Detect which cell encompasses the target text, then output its [X, Y] center coordinate. 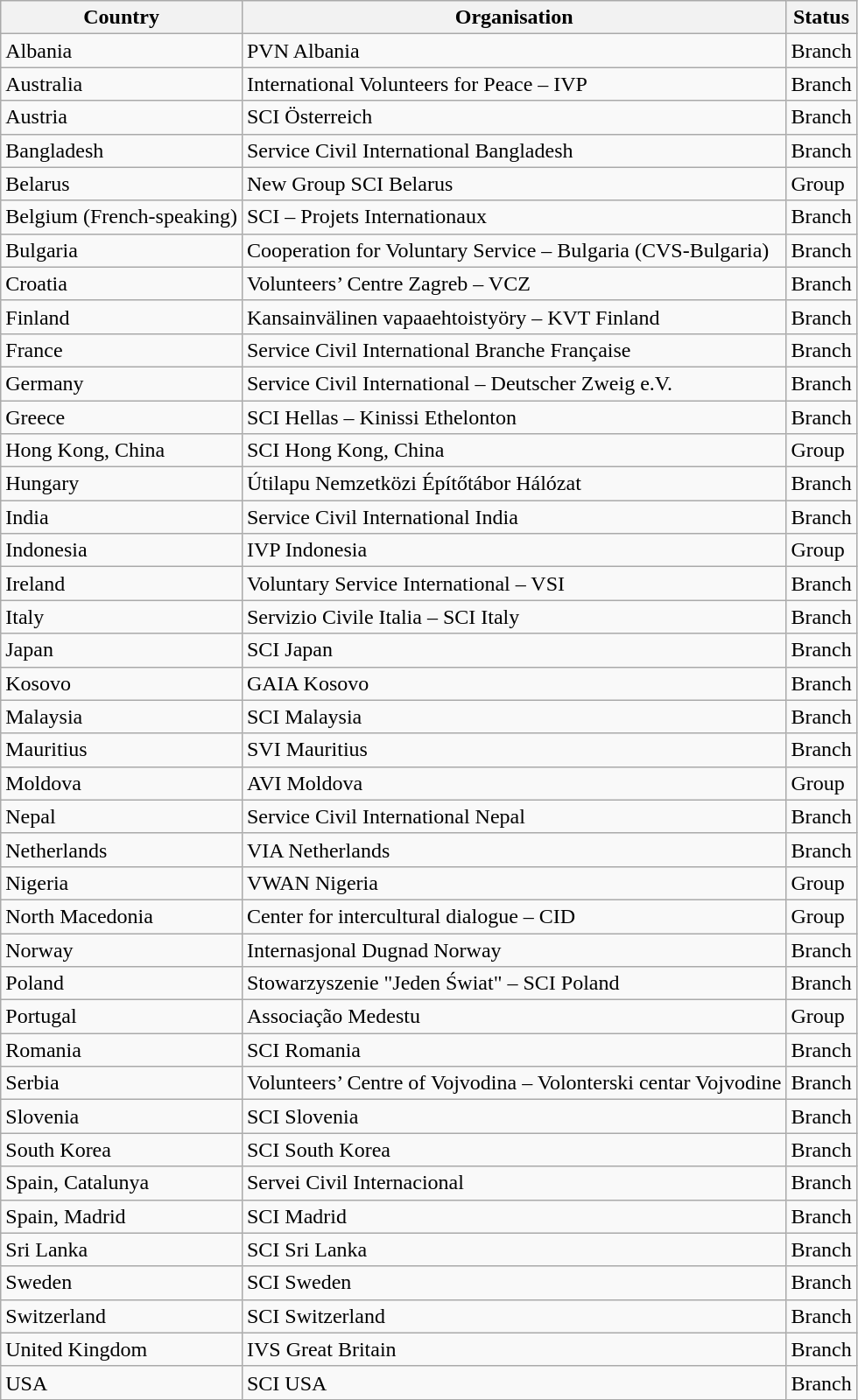
Belgium (French-speaking) [122, 217]
SCI Hong Kong, China [513, 451]
France [122, 350]
Volunteers’ Centre of Vojvodina – Volonterski centar Vojvodine [513, 1083]
Volunteers’ Centre Zagreb – VCZ [513, 283]
SCI Sweden [513, 1283]
SCI Österreich [513, 117]
GAIA Kosovo [513, 683]
Associação Medestu [513, 1017]
South Korea [122, 1150]
SVI Mauritius [513, 750]
Austria [122, 117]
Mauritius [122, 750]
North Macedonia [122, 916]
Country [122, 17]
Spain, Catalunya [122, 1183]
United Kingdom [122, 1349]
Bulgaria [122, 250]
Nigeria [122, 883]
SCI Slovenia [513, 1116]
Belarus [122, 184]
USA [122, 1382]
Service Civil International Nepal [513, 816]
Portugal [122, 1017]
IVP Indonesia [513, 550]
SCI Malaysia [513, 717]
Finland [122, 317]
IVS Great Britain [513, 1349]
Indonesia [122, 550]
Bangladesh [122, 150]
Sri Lanka [122, 1249]
Australia [122, 84]
Status [821, 17]
SCI Switzerland [513, 1316]
New Group SCI Belarus [513, 184]
Internasjonal Dugnad Norway [513, 949]
Útilapu Nemzetközi Építőtábor Hálózat [513, 484]
SCI USA [513, 1382]
Moldova [122, 783]
Albania [122, 51]
International Volunteers for Peace – IVP [513, 84]
Norway [122, 949]
Sweden [122, 1283]
Service Civil International Branche Française [513, 350]
Japan [122, 650]
SCI Sri Lanka [513, 1249]
Slovenia [122, 1116]
Switzerland [122, 1316]
Cooperation for Voluntary Service – Bulgaria (CVS-Bulgaria) [513, 250]
Romania [122, 1050]
Servizio Civile Italia – SCI Italy [513, 617]
Germany [122, 383]
Kosovo [122, 683]
Malaysia [122, 717]
Italy [122, 617]
SCI Romania [513, 1050]
Ireland [122, 584]
Hong Kong, China [122, 451]
Serbia [122, 1083]
Netherlands [122, 850]
Greece [122, 417]
Organisation [513, 17]
Service Civil International India [513, 517]
Kansainvälinen vapaaehtoistyöry – KVT Finland [513, 317]
SCI – Projets Internationaux [513, 217]
Hungary [122, 484]
SCI Hellas – Kinissi Ethelonton [513, 417]
SCI Madrid [513, 1216]
Servei Civil Internacional [513, 1183]
Service Civil International – Deutscher Zweig e.V. [513, 383]
Nepal [122, 816]
Voluntary Service International – VSI [513, 584]
SCI Japan [513, 650]
AVI Moldova [513, 783]
PVN Albania [513, 51]
Service Civil International Bangladesh [513, 150]
Stowarzyszenie "Jeden Świat" – SCI Poland [513, 983]
VWAN Nigeria [513, 883]
Croatia [122, 283]
Spain, Madrid [122, 1216]
India [122, 517]
Center for intercultural dialogue – CID [513, 916]
VIA Netherlands [513, 850]
SCI South Korea [513, 1150]
Poland [122, 983]
